Return the [X, Y] coordinate for the center point of the cell that contains the specified text.  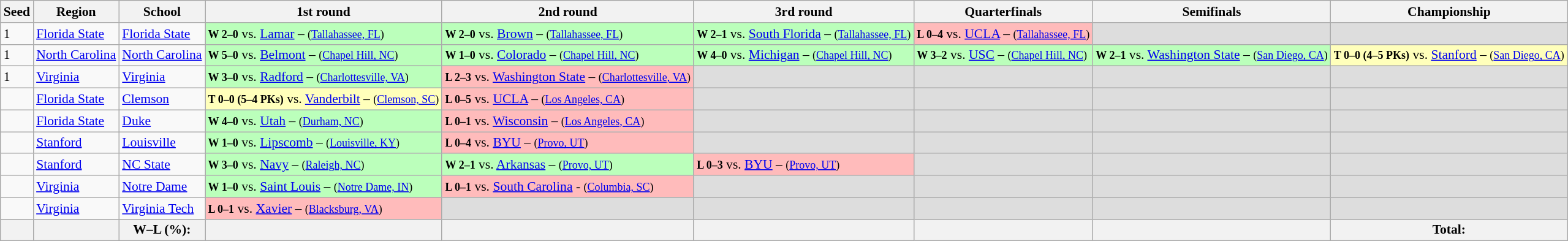
Region [76, 12]
Seed [17, 12]
W 1–0 vs. Colorado – (Chapel Hill, NC) [567, 55]
3rd round [804, 12]
W 3–0 vs. Navy – (Raleigh, NC) [324, 165]
W 1–0 vs. Saint Louis – (Notre Dame, IN) [324, 186]
W–L (%): [162, 230]
W 4–0 vs. Utah – (Durham, NC) [324, 121]
Notre Dame [162, 186]
L 2–3 vs. Washington State – (Charlottesville, VA) [567, 77]
Clemson [162, 99]
W 2–0 vs. Lamar – (Tallahassee, FL) [324, 34]
W 3–2 vs. USC – (Chapel Hill, NC) [1003, 55]
Quarterfinals [1003, 12]
1st round [324, 12]
School [162, 12]
L 0–4 vs. BYU – (Provo, UT) [567, 143]
L 0–3 vs. BYU – (Provo, UT) [804, 165]
W 2–1 vs. South Florida – (Tallahassee, FL) [804, 34]
Virginia Tech [162, 208]
W 5–0 vs. Belmont – (Chapel Hill, NC) [324, 55]
Duke [162, 121]
2nd round [567, 12]
L 0–1 vs. South Carolina - (Columbia, SC) [567, 186]
W 2–1 vs. Washington State – (San Diego, CA) [1212, 55]
Louisville [162, 143]
NC State [162, 165]
L 0–1 vs. Xavier – (Blacksburg, VA) [324, 208]
L 0–4 vs. UCLA – (Tallahassee, FL) [1003, 34]
W 3–0 vs. Radford – (Charlottesville, VA) [324, 77]
Total: [1449, 230]
W 2–1 vs. Arkansas – (Provo, UT) [567, 165]
T 0–0 (5–4 PKs) vs. Vanderbilt – (Clemson, SC) [324, 99]
Championship [1449, 12]
L 0–5 vs. UCLA – (Los Angeles, CA) [567, 99]
W 4–0 vs. Michigan – (Chapel Hill, NC) [804, 55]
L 0–1 vs. Wisconsin – (Los Angeles, CA) [567, 121]
Semifinals [1212, 12]
T 0–0 (4–5 PKs) vs. Stanford – (San Diego, CA) [1449, 55]
W 2–0 vs. Brown – (Tallahassee, FL) [567, 34]
W 1–0 vs. Lipscomb – (Louisville, KY) [324, 143]
